Detect which cell encompasses the target text, then output its (X, Y) center coordinate. 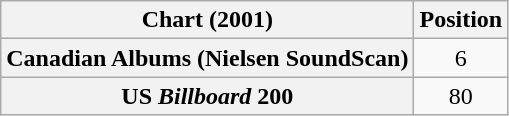
US Billboard 200 (208, 96)
6 (461, 58)
Position (461, 20)
Canadian Albums (Nielsen SoundScan) (208, 58)
80 (461, 96)
Chart (2001) (208, 20)
